For the text-containing cell, return its midpoint in (X, Y) coordinate format. 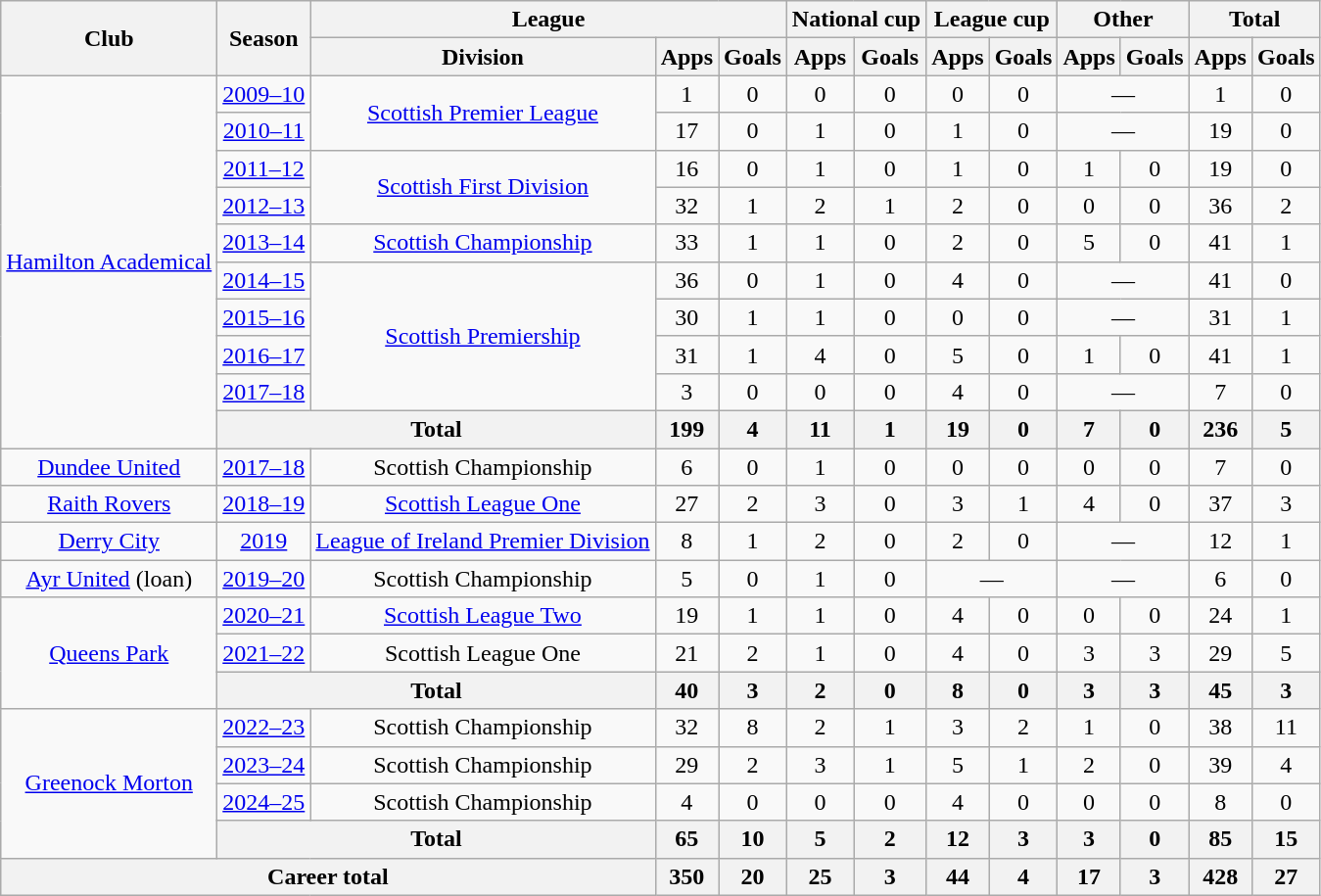
League (548, 20)
2020–21 (264, 616)
2012–13 (264, 206)
National cup (856, 20)
236 (1220, 429)
Career total (328, 876)
Greenock Morton (110, 783)
39 (1220, 765)
Scottish First Division (483, 187)
Dundee United (110, 467)
33 (686, 243)
2016–17 (264, 354)
Division (483, 57)
21 (686, 653)
10 (753, 839)
2022–23 (264, 728)
Scottish Premier League (483, 113)
League cup (992, 20)
44 (958, 876)
2021–22 (264, 653)
2023–24 (264, 765)
25 (820, 876)
30 (686, 317)
Derry City (110, 542)
League of Ireland Premier Division (483, 542)
37 (1220, 504)
Scottish Premiership (483, 336)
2018–19 (264, 504)
24 (1220, 616)
2015–16 (264, 317)
Raith Rovers (110, 504)
20 (753, 876)
Hamilton Academical (110, 262)
2014–15 (264, 280)
2019–20 (264, 579)
15 (1286, 839)
2010–11 (264, 131)
40 (686, 690)
2019 (264, 542)
428 (1220, 876)
Ayr United (loan) (110, 579)
2009–10 (264, 94)
Club (110, 38)
2013–14 (264, 243)
2011–12 (264, 168)
16 (686, 168)
38 (1220, 728)
Season (264, 38)
85 (1220, 839)
Scottish League Two (483, 616)
Queens Park (110, 653)
2024–25 (264, 802)
350 (686, 876)
45 (1220, 690)
199 (686, 429)
Other (1123, 20)
65 (686, 839)
